Pinpoint the cell where the given text exists, returning its (x, y) midpoint coordinate. 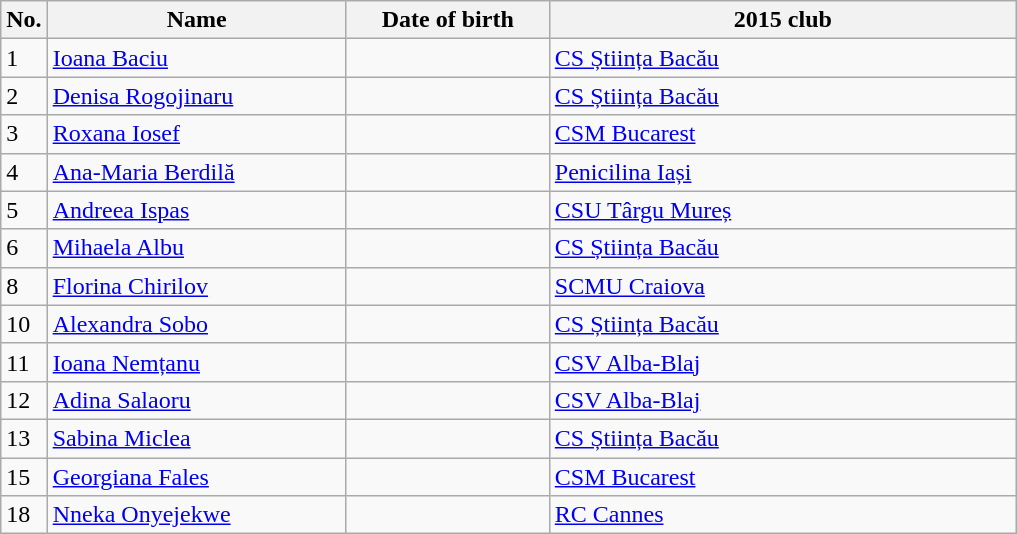
Ioana Baciu (196, 58)
No. (24, 20)
Roxana Iosef (196, 134)
Name (196, 20)
11 (24, 362)
Adina Salaoru (196, 400)
Georgiana Fales (196, 477)
2 (24, 96)
RC Cannes (782, 515)
18 (24, 515)
1 (24, 58)
Sabina Miclea (196, 438)
6 (24, 248)
Florina Chirilov (196, 286)
2015 club (782, 20)
12 (24, 400)
Andreea Ispas (196, 210)
4 (24, 172)
CSU Târgu Mureș (782, 210)
Denisa Rogojinaru (196, 96)
15 (24, 477)
10 (24, 324)
Alexandra Sobo (196, 324)
Date of birth (448, 20)
Mihaela Albu (196, 248)
Penicilina Iași (782, 172)
SCMU Craiova (782, 286)
5 (24, 210)
Nneka Onyejekwe (196, 515)
13 (24, 438)
3 (24, 134)
Ioana Nemțanu (196, 362)
8 (24, 286)
Ana-Maria Berdilă (196, 172)
